Provide the (X, Y) coordinate of the cell's center where the given text is located.  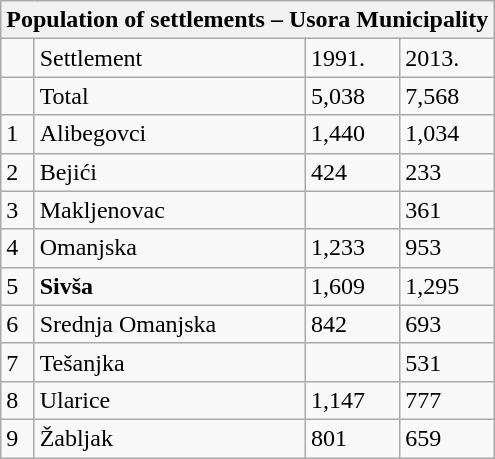
1991. (353, 58)
361 (447, 210)
2 (18, 172)
9 (18, 438)
531 (447, 362)
424 (353, 172)
Žabljak (170, 438)
801 (353, 438)
693 (447, 324)
Total (170, 96)
Settlement (170, 58)
1 (18, 134)
842 (353, 324)
5 (18, 286)
5,038 (353, 96)
1,034 (447, 134)
Population of settlements – Usora Municipality (248, 20)
7,568 (447, 96)
Sivša (170, 286)
777 (447, 400)
Srednja Omanjska (170, 324)
1,147 (353, 400)
Bejići (170, 172)
Alibegovci (170, 134)
7 (18, 362)
Omanjska (170, 248)
3 (18, 210)
1,233 (353, 248)
2013. (447, 58)
953 (447, 248)
Tešanjka (170, 362)
4 (18, 248)
Makljenovac (170, 210)
1,295 (447, 286)
1,609 (353, 286)
8 (18, 400)
659 (447, 438)
233 (447, 172)
1,440 (353, 134)
6 (18, 324)
Ularice (170, 400)
